Determine the [X, Y] coordinate at the center of the cell enclosing the given text.  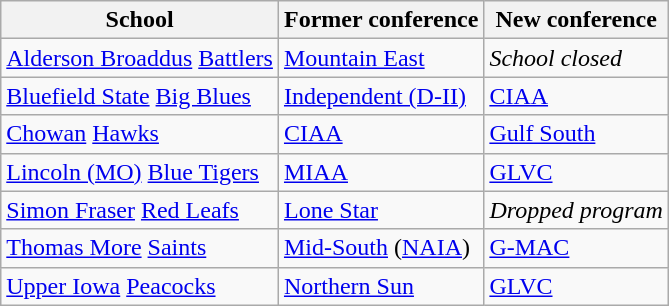
Bluefield State Big Blues [140, 96]
School closed [576, 58]
G-MAC [576, 248]
School [140, 20]
Lone Star [380, 210]
Thomas More Saints [140, 248]
Upper Iowa Peacocks [140, 286]
Alderson Broaddus Battlers [140, 58]
Lincoln (MO) Blue Tigers [140, 172]
Mid-South (NAIA) [380, 248]
Gulf South [576, 134]
New conference [576, 20]
Northern Sun [380, 286]
MIAA [380, 172]
Mountain East [380, 58]
Former conference [380, 20]
Chowan Hawks [140, 134]
Independent (D-II) [380, 96]
Simon Fraser Red Leafs [140, 210]
Dropped program [576, 210]
